Return the (X, Y) coordinate for the center point of the cell that contains the specified text.  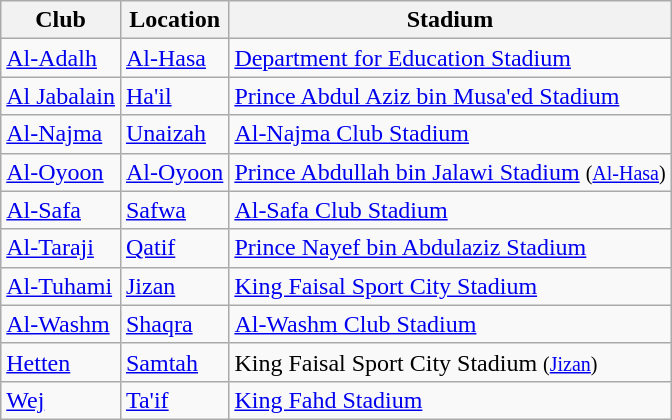
Al-Safa Club Stadium (450, 210)
Prince Abdullah bin Jalawi Stadium (Al-Hasa) (450, 172)
Al-Safa (61, 210)
Ta'if (174, 400)
Ha'il (174, 96)
Al-Washm Club Stadium (450, 324)
Samtah (174, 362)
Stadium (450, 20)
Al-Washm (61, 324)
Hetten (61, 362)
Jizan (174, 286)
Al-Najma Club Stadium (450, 134)
Wej (61, 400)
King Faisal Sport City Stadium (Jizan) (450, 362)
Location (174, 20)
King Fahd Stadium (450, 400)
Qatif (174, 248)
Al-Adalh (61, 58)
Al-Hasa (174, 58)
Club (61, 20)
Department for Education Stadium (450, 58)
Al-Tuhami (61, 286)
Prince Nayef bin Abdulaziz Stadium (450, 248)
Al-Najma (61, 134)
Safwa (174, 210)
King Faisal Sport City Stadium (450, 286)
Unaizah (174, 134)
Prince Abdul Aziz bin Musa'ed Stadium (450, 96)
Shaqra (174, 324)
Al-Taraji (61, 248)
Al Jabalain (61, 96)
